Extract the [X, Y] coordinate from the center of the cell holding the provided text.  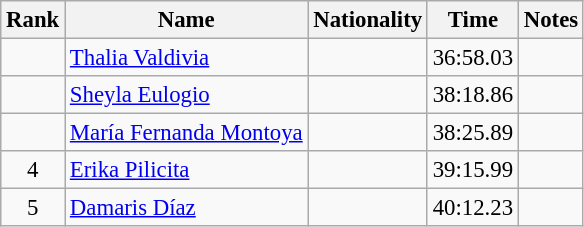
Notes [550, 20]
Rank [33, 20]
38:25.89 [472, 133]
María Fernanda Montoya [186, 133]
36:58.03 [472, 58]
Erika Pilicita [186, 170]
Thalia Valdivia [186, 58]
38:18.86 [472, 95]
Sheyla Eulogio [186, 95]
40:12.23 [472, 208]
Time [472, 20]
4 [33, 170]
Name [186, 20]
Damaris Díaz [186, 208]
39:15.99 [472, 170]
5 [33, 208]
Nationality [368, 20]
